Determine the (x, y) coordinate at the center of the cell enclosing the given text.  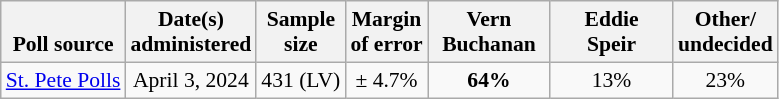
Marginof error (386, 32)
EddieSpeir (612, 32)
Poll source (64, 32)
431 (LV) (300, 80)
St. Pete Polls (64, 80)
Samplesize (300, 32)
VernBuchanan (490, 32)
64% (490, 80)
23% (726, 80)
Date(s)administered (190, 32)
April 3, 2024 (190, 80)
Other/undecided (726, 32)
± 4.7% (386, 80)
13% (612, 80)
